Identify which cell holds the provided text, then report its [x, y] central coordinate. 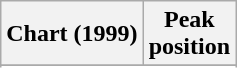
Chart (1999) [72, 34]
Peakposition [189, 34]
